Scan for the cell matching the given text and deliver its [X, Y] coordinate at center. 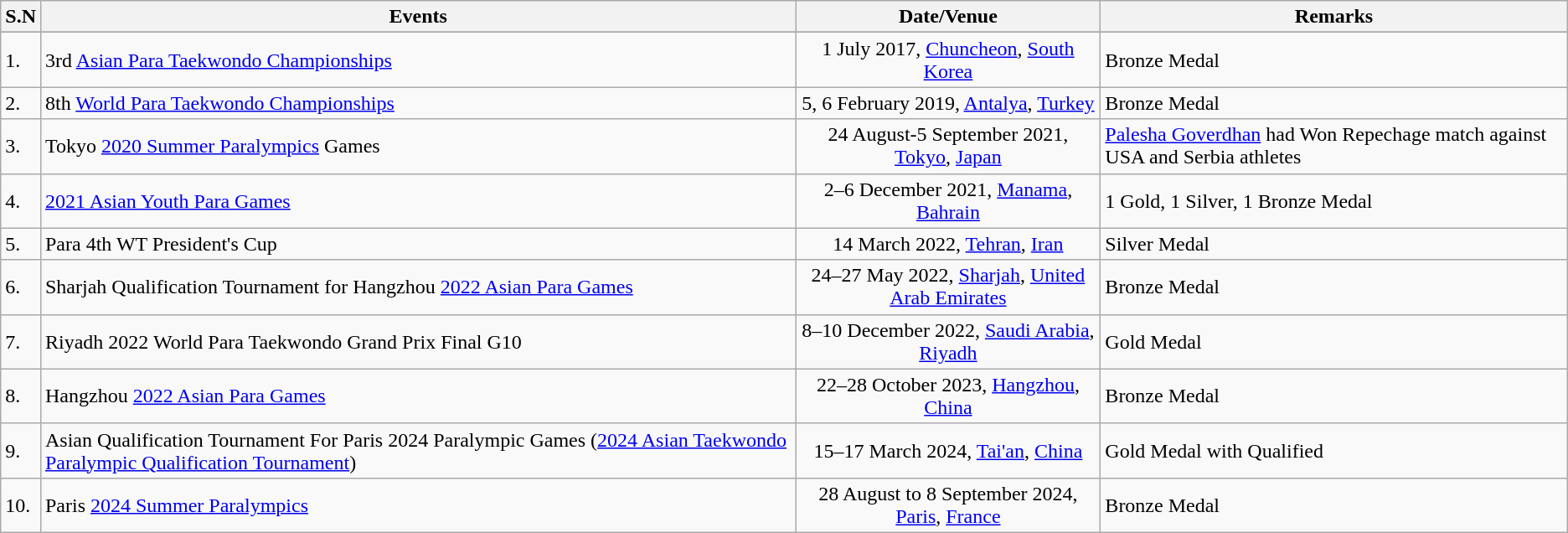
3. [21, 146]
4. [21, 201]
Silver Medal [1333, 244]
2021 Asian Youth Para Games [418, 201]
Date/Venue [948, 17]
14 March 2022, Tehran, Iran [948, 244]
7. [21, 342]
Hangzhou 2022 Asian Para Games [418, 396]
Asian Qualification Tournament For Paris 2024 Paralympic Games (2024 Asian Taekwondo Paralympic Qualification Tournament) [418, 451]
Para 4th WT President's Cup [418, 244]
10. [21, 505]
Paris 2024 Summer Paralympics [418, 505]
9. [21, 451]
Tokyo 2020 Summer Paralympics Games [418, 146]
8th World Para Taekwondo Championships [418, 103]
2–6 December 2021, Manama, Bahrain [948, 201]
Palesha Goverdhan had Won Repechage match against USA and Serbia athletes [1333, 146]
5. [21, 244]
1 July 2017, Chuncheon, South Korea [948, 60]
28 August to 8 September 2024, Paris, France [948, 505]
Remarks [1333, 17]
8–10 December 2022, Saudi Arabia, Riyadh [948, 342]
22–28 October 2023, Hangzhou, China [948, 396]
15–17 March 2024, Tai'an, China [948, 451]
1. [21, 60]
Sharjah Qualification Tournament for Hangzhou 2022 Asian Para Games [418, 287]
6. [21, 287]
S.N [21, 17]
3rd Asian Para Taekwondo Championships [418, 60]
Events [418, 17]
Riyadh 2022 World Para Taekwondo Grand Prix Final G10 [418, 342]
1 Gold, 1 Silver, 1 Bronze Medal [1333, 201]
2. [21, 103]
5, 6 February 2019, Antalya, Turkey [948, 103]
Gold Medal with Qualified [1333, 451]
24 August-5 September 2021, Tokyo, Japan [948, 146]
8. [21, 396]
24–27 May 2022, Sharjah, United Arab Emirates [948, 287]
Gold Medal [1333, 342]
